Return the (x, y) coordinate for the center point of the cell that contains the specified text.  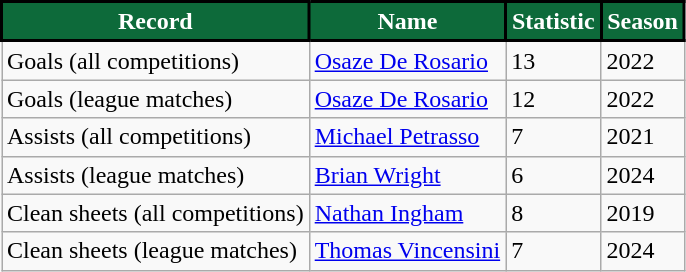
Thomas Vincensini (407, 251)
Assists (league matches) (156, 175)
Name (407, 22)
Season (642, 22)
8 (554, 213)
Assists (all competitions) (156, 137)
2021 (642, 137)
13 (554, 60)
Michael Petrasso (407, 137)
6 (554, 175)
Goals (league matches) (156, 99)
Clean sheets (all competitions) (156, 213)
12 (554, 99)
Statistic (554, 22)
Brian Wright (407, 175)
Record (156, 22)
Nathan Ingham (407, 213)
Clean sheets (league matches) (156, 251)
Goals (all competitions) (156, 60)
2019 (642, 213)
